Find where the given text appears and provide that cell's center as (X, Y) coordinate. 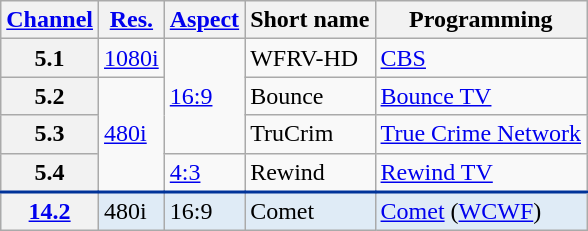
Channel (50, 20)
5.3 (50, 134)
Comet (310, 212)
4:3 (204, 172)
5.1 (50, 58)
5.4 (50, 172)
TruCrim (310, 134)
WFRV-HD (310, 58)
Aspect (204, 20)
14.2 (50, 212)
True Crime Network (481, 134)
Rewind (310, 172)
1080i (132, 58)
5.2 (50, 96)
Short name (310, 20)
CBS (481, 58)
Bounce (310, 96)
Bounce TV (481, 96)
Res. (132, 20)
Comet (WCWF) (481, 212)
Programming (481, 20)
Rewind TV (481, 172)
